Locate the cell with the specified text and output its (X, Y) center coordinate. 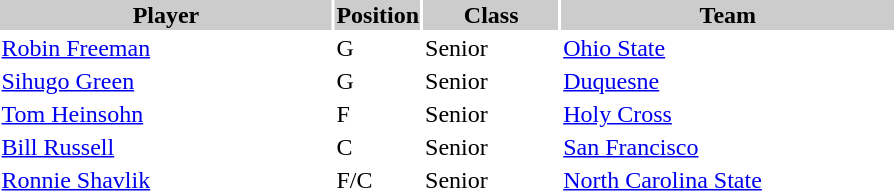
F (378, 114)
C (378, 147)
Robin Freeman (166, 48)
Bill Russell (166, 147)
Sihugo Green (166, 81)
Class (492, 15)
San Francisco (728, 147)
Player (166, 15)
Duquesne (728, 81)
Ohio State (728, 48)
Tom Heinsohn (166, 114)
Holy Cross (728, 114)
Team (728, 15)
Position (378, 15)
